Detect which cell encompasses the target text, then output its (x, y) center coordinate. 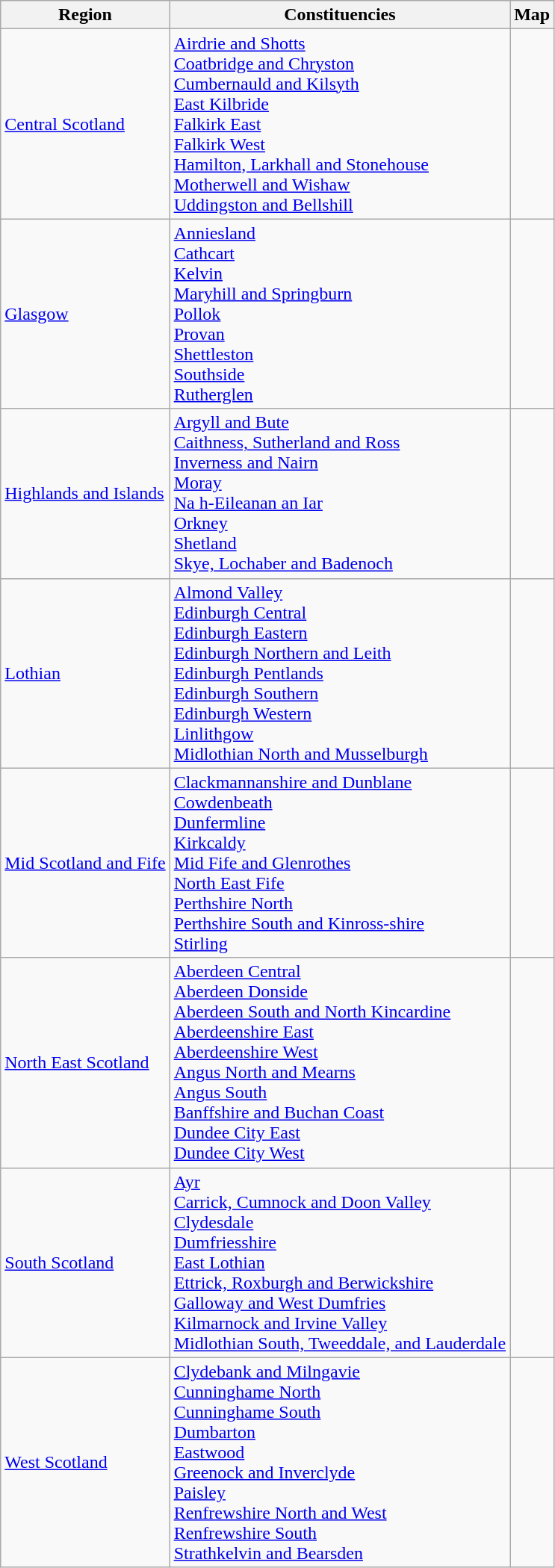
South Scotland (85, 1262)
Glasgow (85, 314)
Map (532, 15)
Highlands and Islands (85, 493)
Mid Scotland and Fife (85, 863)
Lothian (85, 673)
Central Scotland (85, 124)
Anniesland Cathcart Kelvin Maryhill and Springburn Pollok Provan Shettleston Southside Rutherglen (339, 314)
Constituencies (339, 15)
West Scotland (85, 1463)
Argyll and Bute Caithness, Sutherland and Ross Inverness and Nairn Moray Na h-Eileanan an Iar Orkney Shetland Skye, Lochaber and Badenoch (339, 493)
North East Scotland (85, 1062)
Region (85, 15)
